Return the [X, Y] coordinate for the center point of the cell that contains the specified text.  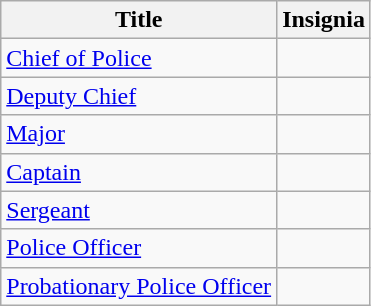
Deputy Chief [139, 96]
Insignia [324, 20]
Title [139, 20]
Probationary Police Officer [139, 286]
Chief of Police [139, 58]
Sergeant [139, 210]
Police Officer [139, 248]
Major [139, 134]
Captain [139, 172]
